Provide the [x, y] coordinate of the cell's center where the given text is located.  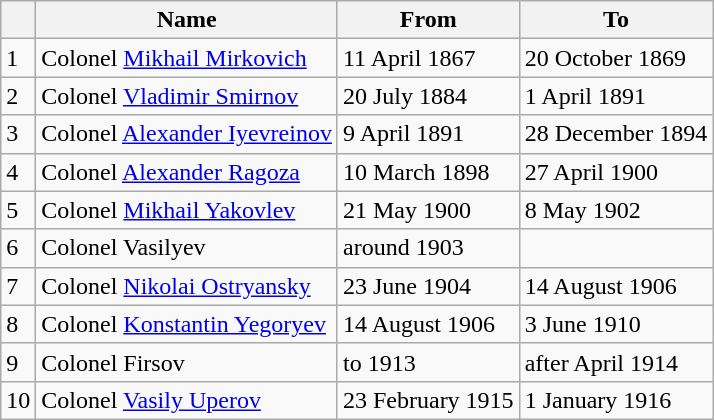
2 [18, 96]
Colonel Vladimir Smirnov [187, 96]
27 April 1900 [616, 172]
Colonel Konstantin Yegoryev [187, 324]
around 1903 [428, 248]
Colonel Alexander Ragoza [187, 172]
9 [18, 362]
1 April 1891 [616, 96]
23 February 1915 [428, 400]
Colonel Mikhail Mirkovich [187, 58]
7 [18, 286]
10 March 1898 [428, 172]
8 [18, 324]
8 May 1902 [616, 210]
after April 1914 [616, 362]
Colonel Alexander Iyevreinov [187, 134]
Colonel Mikhail Yakovlev [187, 210]
9 April 1891 [428, 134]
6 [18, 248]
21 May 1900 [428, 210]
11 April 1867 [428, 58]
23 June 1904 [428, 286]
28 December 1894 [616, 134]
20 October 1869 [616, 58]
Colonel Vasilyev [187, 248]
1 January 1916 [616, 400]
to 1913 [428, 362]
Colonel Firsov [187, 362]
Colonel Nikolai Ostryansky [187, 286]
10 [18, 400]
Name [187, 20]
1 [18, 58]
4 [18, 172]
5 [18, 210]
From [428, 20]
3 [18, 134]
Colonel Vasily Uperov [187, 400]
To [616, 20]
3 June 1910 [616, 324]
20 July 1884 [428, 96]
